From the cell containing the given text, extract its center point as (X, Y) coordinate. 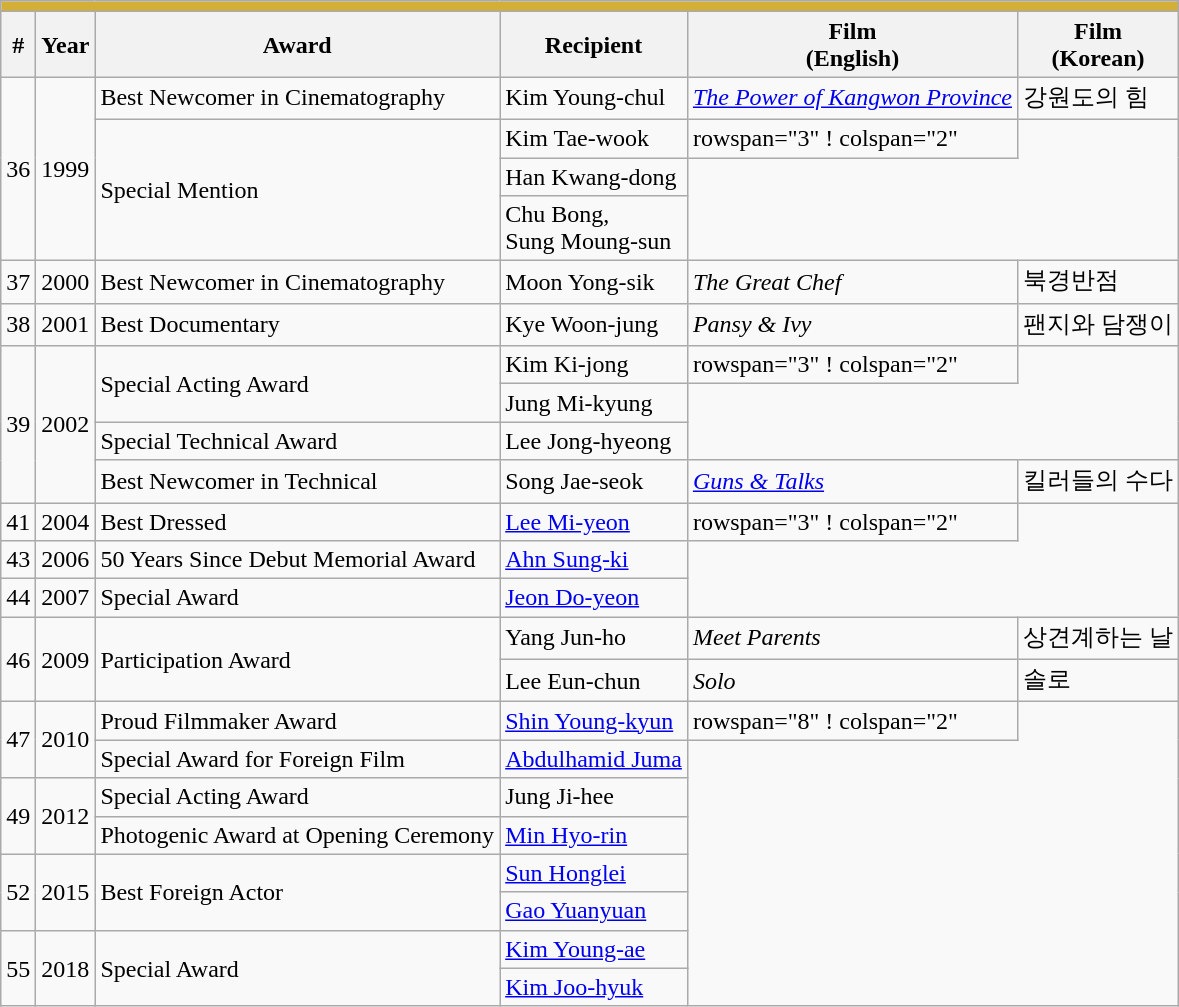
Lee Eun-chun (594, 680)
Film(English) (852, 44)
Lee Jong-hyeong (594, 441)
북경반점 (1098, 282)
The Great Chef (852, 282)
Best Foreign Actor (298, 892)
Kim Ki-jong (594, 365)
Special Technical Award (298, 441)
46 (18, 660)
rowspan="8" ! colspan="2" (852, 721)
Special Award for Foreign Film (298, 759)
Guns & Talks (852, 482)
# (18, 44)
39 (18, 424)
Chu Bong,Sung Moung-sun (594, 228)
43 (18, 560)
2001 (66, 324)
Shin Young-kyun (594, 721)
Gao Yuanyuan (594, 911)
38 (18, 324)
2015 (66, 892)
솔로 (1098, 680)
Jeon Do-yeon (594, 598)
44 (18, 598)
Kye Woon-jung (594, 324)
Photogenic Award at Opening Ceremony (298, 835)
36 (18, 169)
2007 (66, 598)
Special Mention (298, 190)
49 (18, 816)
2004 (66, 521)
Kim Tae-wook (594, 138)
상견계하는 날 (1098, 638)
Abdulhamid Juma (594, 759)
2000 (66, 282)
2010 (66, 740)
50 Years Since Debut Memorial Award (298, 560)
Best Dressed (298, 521)
Sun Honglei (594, 873)
Meet Parents (852, 638)
2018 (66, 968)
Best Documentary (298, 324)
2006 (66, 560)
Ahn Sung-ki (594, 560)
Best Newcomer in Technical (298, 482)
Kim Joo-hyuk (594, 987)
Kim Young-ae (594, 949)
52 (18, 892)
The Power of Kangwon Province (852, 98)
Kim Young-chul (594, 98)
강원도의 힘 (1098, 98)
킬러들의 수다 (1098, 482)
Moon Yong-sik (594, 282)
Jung Ji-hee (594, 797)
55 (18, 968)
Han Kwang-dong (594, 177)
Participation Award (298, 660)
Year (66, 44)
Award (298, 44)
Proud Filmmaker Award (298, 721)
Min Hyo-rin (594, 835)
2002 (66, 424)
2012 (66, 816)
Yang Jun-ho (594, 638)
Lee Mi-yeon (594, 521)
47 (18, 740)
1999 (66, 169)
41 (18, 521)
Recipient (594, 44)
Song Jae-seok (594, 482)
37 (18, 282)
팬지와 담쟁이 (1098, 324)
Film(Korean) (1098, 44)
Jung Mi-kyung (594, 403)
Solo (852, 680)
2009 (66, 660)
Pansy & Ivy (852, 324)
